Extract the (X, Y) coordinate from the center of the cell holding the provided text.  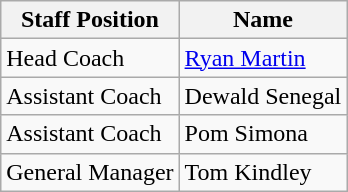
Name (263, 20)
Head Coach (90, 58)
Ryan Martin (263, 58)
Staff Position (90, 20)
Pom Simona (263, 134)
General Manager (90, 172)
Tom Kindley (263, 172)
Dewald Senegal (263, 96)
